Search for the cell housing the specified text and yield its (X, Y) center coordinate. 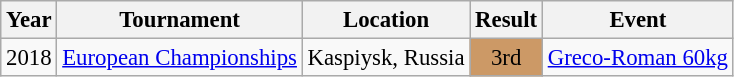
2018 (29, 58)
Event (638, 20)
European Championships (180, 58)
Location (386, 20)
Result (506, 20)
Tournament (180, 20)
Year (29, 20)
3rd (506, 58)
Kaspiysk, Russia (386, 58)
Greco-Roman 60kg (638, 58)
